Determine the [X, Y] coordinate at the center of the cell enclosing the given text.  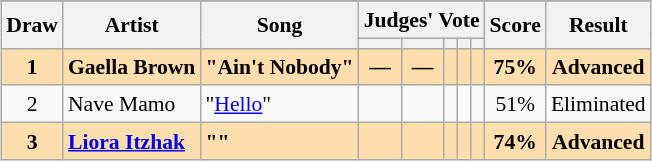
Song [279, 24]
75% [516, 66]
Nave Mamo [132, 104]
Eliminated [598, 104]
"" [279, 142]
Draw [32, 24]
3 [32, 142]
Result [598, 24]
Score [516, 24]
Judges' Vote [422, 20]
Liora Itzhak [132, 142]
2 [32, 104]
"Ain't Nobody" [279, 66]
74% [516, 142]
Artist [132, 24]
Gaella Brown [132, 66]
1 [32, 66]
51% [516, 104]
"Hello" [279, 104]
